Capture the cell that displays the provided text and extract its (x, y) central coordinate. 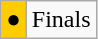
Finals (61, 20)
● (14, 20)
